For the text-containing cell, return its midpoint in (x, y) coordinate format. 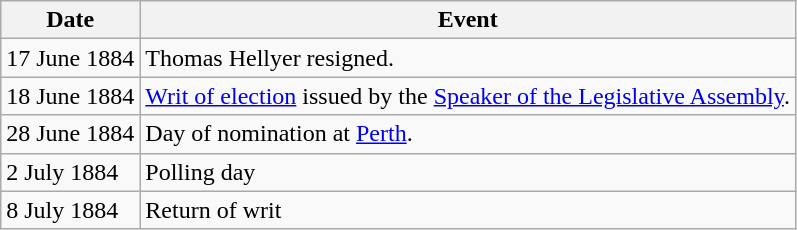
Date (70, 20)
18 June 1884 (70, 96)
28 June 1884 (70, 134)
Return of writ (468, 210)
17 June 1884 (70, 58)
Event (468, 20)
Polling day (468, 172)
Day of nomination at Perth. (468, 134)
Thomas Hellyer resigned. (468, 58)
2 July 1884 (70, 172)
Writ of election issued by the Speaker of the Legislative Assembly. (468, 96)
8 July 1884 (70, 210)
